Return the [x, y] coordinate for the center point of the cell that contains the specified text.  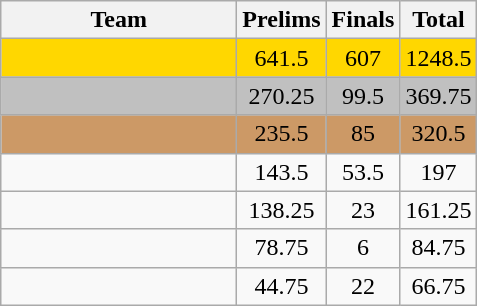
641.5 [282, 58]
270.25 [282, 96]
Prelims [282, 20]
84.75 [438, 248]
235.5 [282, 134]
1248.5 [438, 58]
Finals [363, 20]
143.5 [282, 172]
66.75 [438, 286]
6 [363, 248]
197 [438, 172]
85 [363, 134]
161.25 [438, 210]
22 [363, 286]
369.75 [438, 96]
99.5 [363, 96]
607 [363, 58]
53.5 [363, 172]
44.75 [282, 286]
23 [363, 210]
320.5 [438, 134]
138.25 [282, 210]
Team [119, 20]
78.75 [282, 248]
Total [438, 20]
